From the cell containing the given text, extract its center point as (X, Y) coordinate. 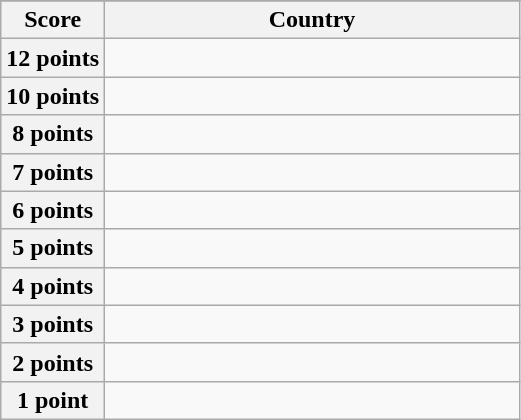
Country (312, 20)
10 points (53, 96)
6 points (53, 210)
5 points (53, 248)
2 points (53, 362)
4 points (53, 286)
1 point (53, 400)
8 points (53, 134)
Score (53, 20)
7 points (53, 172)
12 points (53, 58)
3 points (53, 324)
